Scan for the cell matching the given text and deliver its [X, Y] coordinate at center. 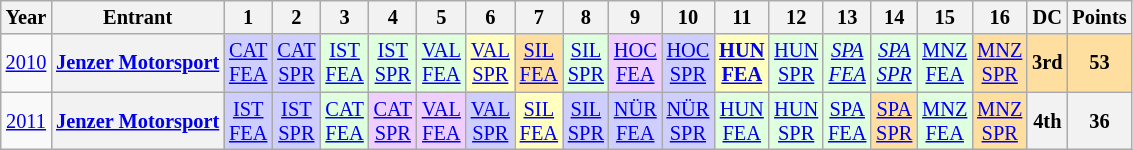
16 [1000, 17]
Points [1099, 17]
1 [248, 17]
HOCFEA [636, 63]
53 [1099, 63]
NÜRSPR [688, 121]
HOCSPR [688, 63]
36 [1099, 121]
2011 [26, 121]
Year [26, 17]
3 [344, 17]
3rd [1047, 63]
9 [636, 17]
2 [296, 17]
6 [490, 17]
15 [944, 17]
NÜRFEA [636, 121]
DC [1047, 17]
8 [586, 17]
5 [442, 17]
Entrant [138, 17]
2010 [26, 63]
14 [894, 17]
11 [742, 17]
12 [796, 17]
4th [1047, 121]
7 [539, 17]
10 [688, 17]
13 [847, 17]
4 [393, 17]
